Extract the [x, y] coordinate from the center of the cell holding the provided text.  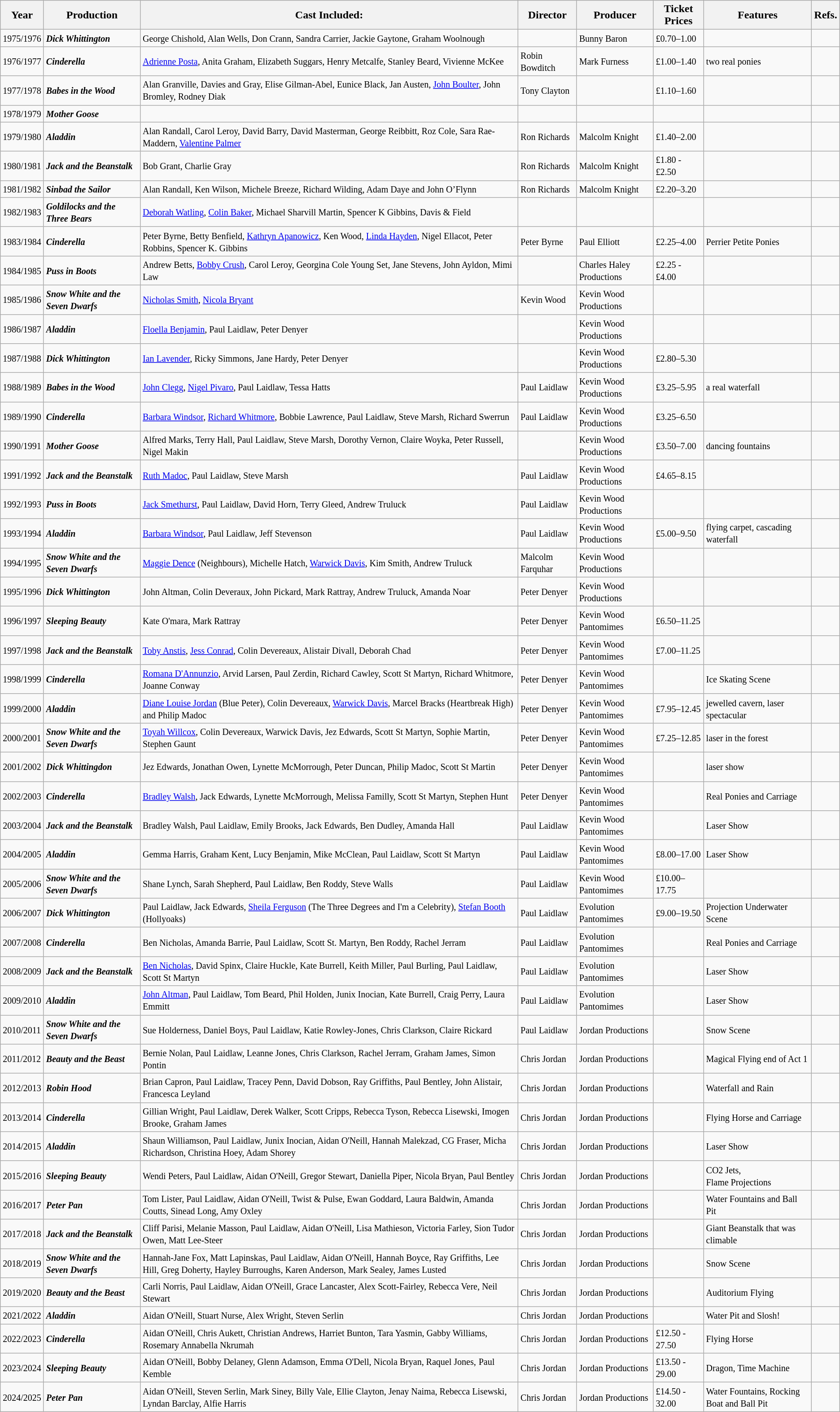
Romana D'Annunzio, Arvid Larsen, Paul Zerdin, Richard Cawley, Scott St Martyn, Richard Whitmore, Joanne Conway [329, 679]
£2.25–4.00 [678, 241]
1993/1994 [22, 533]
laser in the forest [757, 738]
2019/2020 [22, 1292]
£6.50–11.25 [678, 621]
Bob Grant, Charlie Gray [329, 166]
2022/2023 [22, 1339]
£4.65–8.15 [678, 475]
Toby Anstis, Jess Conrad, Colin Devereaux, Alistair Divall, Deborah Chad [329, 650]
Alfred Marks, Terry Hall, Paul Laidlaw, Steve Marsh, Dorothy Vernon, Claire Woyka, Peter Russell, Nigel Makin [329, 446]
Director [547, 15]
2021/2022 [22, 1316]
Toyah Willcox, Colin Devereaux, Warwick Davis, Jez Edwards, Scott St Martyn, Sophie Martin, Stephen Gaunt [329, 738]
Malcolm Farquhar [547, 563]
Sue Holderness, Daniel Boys, Paul Laidlaw, Katie Rowley-Jones, Chris Clarkson, Claire Rickard [329, 1029]
2002/2003 [22, 796]
2009/2010 [22, 1001]
1998/1999 [22, 679]
Diane Louise Jordan (Blue Peter), Colin Devereaux, Warwick Davis, Marcel Bracks (Heartbreak High) and Philip Madoc [329, 708]
£2.25 - £4.00 [678, 270]
£12.50 - 27.50 [678, 1339]
2006/2007 [22, 913]
£1.00–1.40 [678, 61]
Paul Elliott [615, 241]
2013/2014 [22, 1117]
Paul Laidlaw, Jack Edwards, Sheila Ferguson (The Three Degrees and I'm a Celebrity), Stefan Booth (Hollyoaks) [329, 913]
2001/2002 [22, 766]
Bunny Baron [615, 38]
1983/1984 [22, 241]
£10.00–17.75 [678, 884]
Barbara Windsor, Paul Laidlaw, Jeff Stevenson [329, 533]
Alan Randall, Ken Wilson, Michele Breeze, Richard Wilding, Adam Daye and John O’Flynn [329, 189]
Ticket Prices [678, 15]
1975/1976 [22, 38]
Production [92, 15]
£9.00–19.50 [678, 913]
Shaun Williamson, Paul Laidlaw, Junix Inocian, Aidan O'Neill, Hannah Malekzad, CG Fraser, Micha Richardson, Christina Hoey, Adam Shorey [329, 1146]
Ice Skating Scene [757, 679]
£3.50–7.00 [678, 446]
Jack Smethurst, Paul Laidlaw, David Horn, Terry Gleed, Andrew Truluck [329, 504]
Aidan O'Neill, Steven Serlin, Mark Siney, Billy Vale, Ellie Clayton, Jenay Naima, Rebecca Lisewski, Lyndan Barclay, Alfie Harris [329, 1397]
Waterfall and Rain [757, 1088]
John Clegg, Nigel Pivaro, Paul Laidlaw, Tessa Hatts [329, 388]
£8.00–17.00 [678, 854]
dancing fountains [757, 446]
Robin Bowditch [547, 61]
Ian Lavender, Ricky Simmons, Jane Hardy, Peter Denyer [329, 358]
1984/1985 [22, 270]
Features [757, 15]
2015/2016 [22, 1176]
Barbara Windsor, Richard Whitmore, Bobbie Lawrence, Paul Laidlaw, Steve Marsh, Richard Swerrun [329, 416]
2007/2008 [22, 942]
1980/1981 [22, 166]
2010/2011 [22, 1029]
Shane Lynch, Sarah Shepherd, Paul Laidlaw, Ben Roddy, Steve Walls [329, 884]
1989/1990 [22, 416]
1986/1987 [22, 328]
Mark Furness [615, 61]
£7.95–12.45 [678, 708]
£7.00–11.25 [678, 650]
£0.70–1.00 [678, 38]
Ben Nicholas, Amanda Barrie, Paul Laidlaw, Scott St. Martyn, Ben Roddy, Rachel Jerram [329, 942]
1994/1995 [22, 563]
£1.10–1.60 [678, 91]
2014/2015 [22, 1146]
2011/2012 [22, 1059]
Alan Granville, Davies and Gray, Elise Gilman-Abel, Eunice Black, Jan Austen, John Boulter, John Bromley, Rodney Diak [329, 91]
Alan Randall, Carol Leroy, David Barry, David Masterman, George Reibbitt, Roz Cole, Sara Rae-Maddern, Valentine Palmer [329, 136]
Magical Flying end of Act 1 [757, 1059]
Nicholas Smith, Nicola Bryant [329, 300]
Goldilocks and the Three Bears [92, 212]
Dick Whittingdon [92, 766]
John Altman, Colin Deveraux, John Pickard, Mark Rattray, Andrew Truluck, Amanda Noar [329, 591]
2008/2009 [22, 971]
Cast Included: [329, 15]
Brian Capron, Paul Laidlaw, Tracey Penn, David Dobson, Ray Griffiths, Paul Bentley, John Alistair, Francesca Leyland [329, 1088]
1982/1983 [22, 212]
Refs. [826, 15]
2004/2005 [22, 854]
1978/1979 [22, 114]
John Altman, Paul Laidlaw, Tom Beard, Phil Holden, Junix Inocian, Kate Burrell, Craig Perry, Laura Emmitt [329, 1001]
£3.25–5.95 [678, 388]
Aidan O'Neill, Stuart Nurse, Alex Wright, Steven Serlin [329, 1316]
2024/2025 [22, 1397]
Water Pit and Slosh! [757, 1316]
George Chishold, Alan Wells, Don Crann, Sandra Carrier, Jackie Gaytone, Graham Woolnough [329, 38]
Deborah Watling, Colin Baker, Michael Sharvill Martin, Spencer K Gibbins, Davis & Field [329, 212]
1976/1977 [22, 61]
two real ponies [757, 61]
£3.25–6.50 [678, 416]
Adrienne Posta, Anita Graham, Elizabeth Suggars, Henry Metcalfe, Stanley Beard, Vivienne McKee [329, 61]
Ben Nicholas, David Spinx, Claire Huckle, Kate Burrell, Keith Miller, Paul Burling, Paul Laidlaw, Scott St Martyn [329, 971]
1999/2000 [22, 708]
Carli Norris, Paul Laidlaw, Aidan O'Neill, Grace Lancaster, Alex Scott-Fairley, Rebecca Vere, Neil Stewart [329, 1292]
1996/1997 [22, 621]
£1.80 - £2.50 [678, 166]
2017/2018 [22, 1234]
1981/1982 [22, 189]
1977/1978 [22, 91]
Bradley Walsh, Paul Laidlaw, Emily Brooks, Jack Edwards, Ben Dudley, Amanda Hall [329, 826]
flying carpet, cascading waterfall [757, 533]
£14.50 - 32.00 [678, 1397]
2016/2017 [22, 1204]
Producer [615, 15]
Projection Underwater Scene [757, 913]
Peter Byrne, Betty Benfield, Kathryn Apanowicz, Ken Wood, Linda Hayden, Nigel Ellacot, Peter Robbins, Spencer K. Gibbins [329, 241]
2012/2013 [22, 1088]
1985/1986 [22, 300]
1988/1989 [22, 388]
Andrew Betts, Bobby Crush, Carol Leroy, Georgina Cole Young Set, Jane Stevens, John Ayldon, Mimi Law [329, 270]
£7.25–12.85 [678, 738]
CO2 Jets,Flame Projections [757, 1176]
Floella Benjamin, Paul Laidlaw, Peter Denyer [329, 328]
Aidan O'Neill, Bobby Delaney, Glenn Adamson, Emma O'Dell, Nicola Bryan, Raquel Jones, Paul Kemble [329, 1368]
2023/2024 [22, 1368]
1997/1998 [22, 650]
Kate O'mara, Mark Rattray [329, 621]
Year [22, 15]
Gillian Wright, Paul Laidlaw, Derek Walker, Scott Cripps, Rebecca Tyson, Rebecca Lisewski, Imogen Brooke, Graham James [329, 1117]
Peter Byrne [547, 241]
2005/2006 [22, 884]
Wendi Peters, Paul Laidlaw, Aidan O'Neill, Gregor Stewart, Daniella Piper, Nicola Bryan, Paul Bentley [329, 1176]
Tom Lister, Paul Laidlaw, Aidan O'Neill, Twist & Pulse, Ewan Goddard, Laura Baldwin, Amanda Coutts, Sinead Long, Amy Oxley [329, 1204]
2000/2001 [22, 738]
Charles Haley Productions [615, 270]
Ruth Madoc, Paul Laidlaw, Steve Marsh [329, 475]
£2.80–5.30 [678, 358]
Cliff Parisi, Melanie Masson, Paul Laidlaw, Aidan O'Neill, Lisa Mathieson, Victoria Farley, Sion Tudor Owen, Matt Lee-Steer [329, 1234]
a real waterfall [757, 388]
£5.00–9.50 [678, 533]
Giant Beanstalk that was climable [757, 1234]
Jez Edwards, Jonathan Owen, Lynette McMorrough, Peter Duncan, Philip Madoc, Scott St Martin [329, 766]
1991/1992 [22, 475]
Sinbad the Sailor [92, 189]
1979/1980 [22, 136]
Water Fountains, Rocking Boat and Ball Pit [757, 1397]
Kevin Wood [547, 300]
£13.50 - 29.00 [678, 1368]
jewelled cavern, laser spectacular [757, 708]
Aidan O'Neill, Chris Aukett, Christian Andrews, Harriet Bunton, Tara Yasmin, Gabby Williams, Rosemary Annabella Nkrumah [329, 1339]
Bernie Nolan, Paul Laidlaw, Leanne Jones, Chris Clarkson, Rachel Jerram, Graham James, Simon Pontin [329, 1059]
Maggie Dence (Neighbours), Michelle Hatch, Warwick Davis, Kim Smith, Andrew Truluck [329, 563]
2003/2004 [22, 826]
1995/1996 [22, 591]
Gemma Harris, Graham Kent, Lucy Benjamin, Mike McClean, Paul Laidlaw, Scott St Martyn [329, 854]
Flying Horse and Carriage [757, 1117]
Dragon, Time Machine [757, 1368]
£2.20–3.20 [678, 189]
laser show [757, 766]
1990/1991 [22, 446]
2018/2019 [22, 1263]
Perrier Petite Ponies [757, 241]
Flying Horse [757, 1339]
£1.40–2.00 [678, 136]
Robin Hood [92, 1088]
Auditorium Flying [757, 1292]
Tony Clayton [547, 91]
1987/1988 [22, 358]
Bradley Walsh, Jack Edwards, Lynette McMorrough, Melissa Familly, Scott St Martyn, Stephen Hunt [329, 796]
Water Fountains and Ball Pit [757, 1204]
1992/1993 [22, 504]
